Detect which cell encompasses the target text, then output its (X, Y) center coordinate. 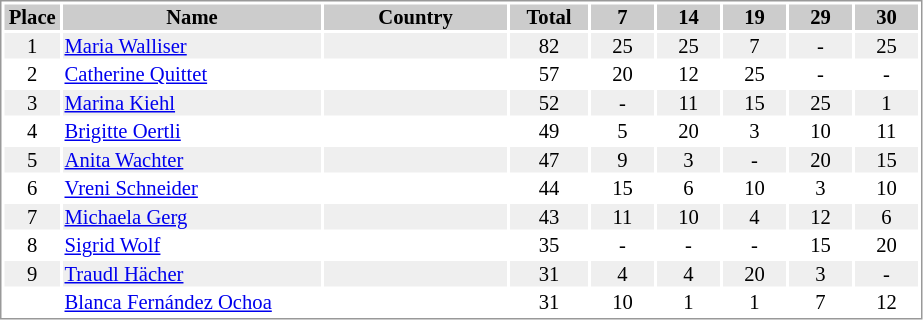
Country (416, 17)
Marina Kiehl (192, 103)
43 (549, 217)
29 (820, 17)
14 (688, 17)
30 (886, 17)
47 (549, 160)
Catherine Quittet (192, 75)
Traudl Hächer (192, 274)
Sigrid Wolf (192, 245)
2 (32, 75)
Blanca Fernández Ochoa (192, 303)
Name (192, 17)
44 (549, 189)
Vreni Schneider (192, 189)
82 (549, 46)
Michaela Gerg (192, 217)
35 (549, 245)
Anita Wachter (192, 160)
49 (549, 131)
Maria Walliser (192, 46)
57 (549, 75)
Place (32, 17)
8 (32, 245)
52 (549, 103)
Total (549, 17)
19 (754, 17)
Brigitte Oertli (192, 131)
